Scan for the cell matching the given text and deliver its (x, y) coordinate at center. 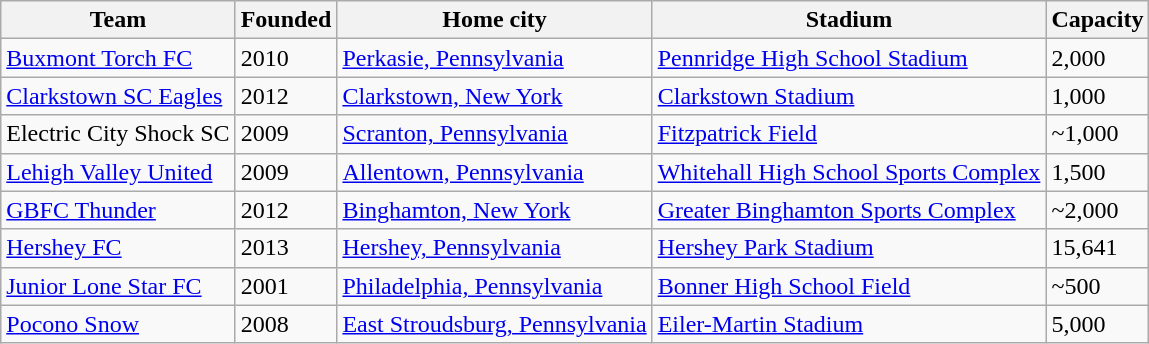
Whitehall High School Sports Complex (849, 172)
~2,000 (1098, 210)
Founded (286, 20)
Binghamton, New York (494, 210)
Philadelphia, Pennsylvania (494, 286)
2001 (286, 286)
2010 (286, 58)
Greater Binghamton Sports Complex (849, 210)
Lehigh Valley United (118, 172)
15,641 (1098, 248)
~500 (1098, 286)
Hershey, Pennsylvania (494, 248)
Capacity (1098, 20)
Junior Lone Star FC (118, 286)
Home city (494, 20)
East Stroudsburg, Pennsylvania (494, 324)
Eiler-Martin Stadium (849, 324)
Perkasie, Pennsylvania (494, 58)
Clarkstown, New York (494, 96)
Hershey Park Stadium (849, 248)
1,500 (1098, 172)
Allentown, Pennsylvania (494, 172)
1,000 (1098, 96)
Electric City Shock SC (118, 134)
~1,000 (1098, 134)
Clarkstown SC Eagles (118, 96)
Stadium (849, 20)
2,000 (1098, 58)
5,000 (1098, 324)
Pennridge High School Stadium (849, 58)
Clarkstown Stadium (849, 96)
Buxmont Torch FC (118, 58)
Pocono Snow (118, 324)
Team (118, 20)
GBFC Thunder (118, 210)
Bonner High School Field (849, 286)
Fitzpatrick Field (849, 134)
2008 (286, 324)
Scranton, Pennsylvania (494, 134)
Hershey FC (118, 248)
2013 (286, 248)
